Identify which cell holds the provided text, then report its (x, y) central coordinate. 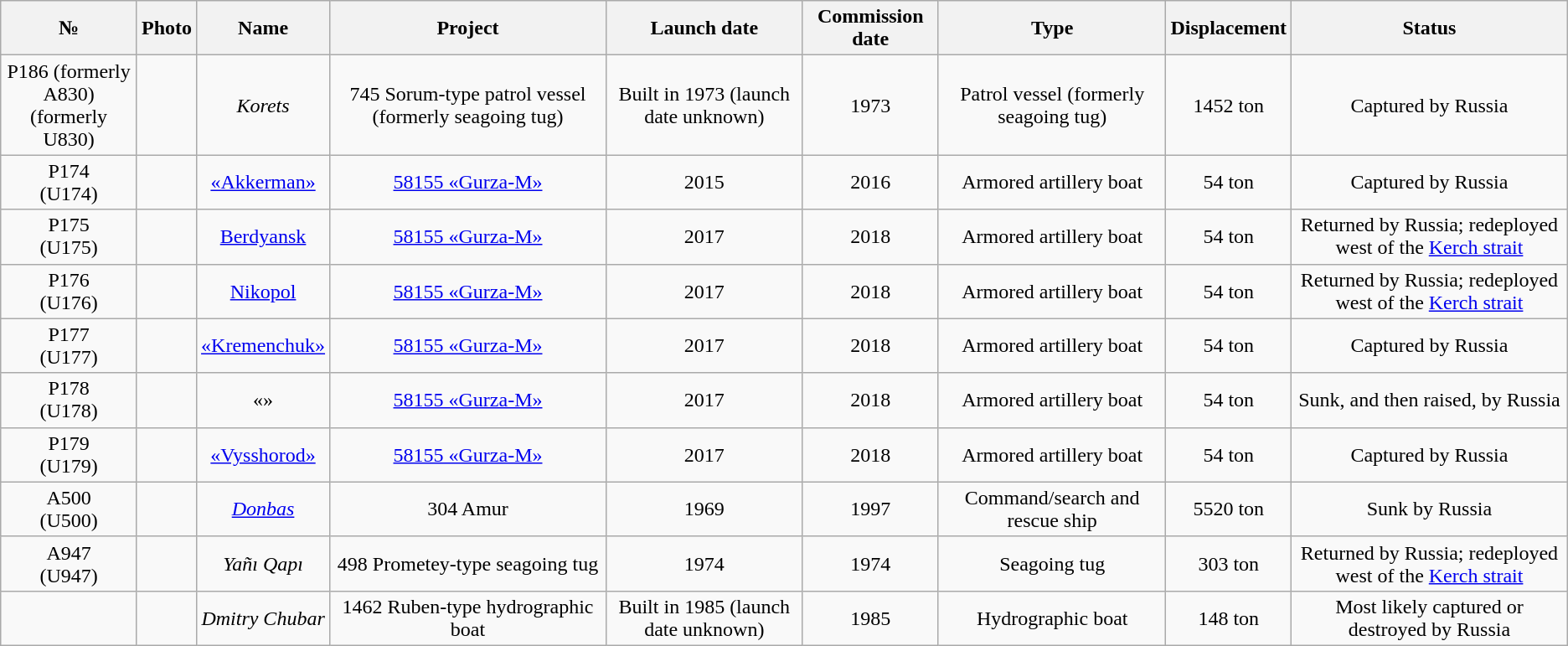
Photo (166, 28)
2016 (870, 183)
P177(U177) (69, 345)
№ (69, 28)
P179(U179) (69, 454)
1452 ton (1229, 106)
«» (263, 401)
Berdyansk (263, 236)
Type (1052, 28)
Name (263, 28)
1462 Ruben-type hydrographic boat (468, 618)
1985 (870, 618)
5520 ton (1229, 509)
Korets (263, 106)
Project (468, 28)
P178(U178) (69, 401)
148 ton (1229, 618)
A947(U947) (69, 563)
304 Amur (468, 509)
2015 (704, 183)
Patrol vessel (formerly seagoing tug) (1052, 106)
Dmitry Chubar (263, 618)
1973 (870, 106)
1997 (870, 509)
P186 (formerly A830)(formerly U830) (69, 106)
Launch date (704, 28)
А500(U500) (69, 509)
Command/search and rescue ship (1052, 509)
P175(U175) (69, 236)
498 Prometey-type seagoing tug (468, 563)
Sunk, and then raised, by Russia (1430, 401)
Hydrographic boat (1052, 618)
Most likely captured or destroyed by Russia (1430, 618)
P176(U176) (69, 292)
Commission date (870, 28)
P174(U174) (69, 183)
«Kremenchuk» (263, 345)
745 Sorum-type patrol vessel (formerly seagoing tug) (468, 106)
Yañı Qapı (263, 563)
Built in 1973 (launch date unknown) (704, 106)
Sunk by Russia (1430, 509)
Seagoing tug (1052, 563)
Displacement (1229, 28)
1969 (704, 509)
Built in 1985 (launch date unknown) (704, 618)
Donbas (263, 509)
«Akkerman» (263, 183)
Status (1430, 28)
303 ton (1229, 563)
«Vysshorod» (263, 454)
Nikopol (263, 292)
